Detect which cell encompasses the target text, then output its [x, y] center coordinate. 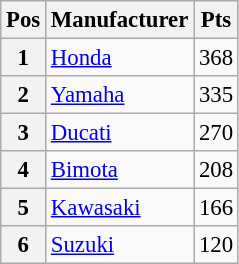
2 [24, 95]
Honda [120, 58]
120 [216, 245]
Pos [24, 20]
335 [216, 95]
Ducati [120, 133]
Pts [216, 20]
4 [24, 170]
Suzuki [120, 245]
Kawasaki [120, 208]
Manufacturer [120, 20]
368 [216, 58]
208 [216, 170]
6 [24, 245]
5 [24, 208]
166 [216, 208]
1 [24, 58]
270 [216, 133]
Bimota [120, 170]
Yamaha [120, 95]
3 [24, 133]
